Provide the [x, y] coordinate of the cell's center where the given text is located.  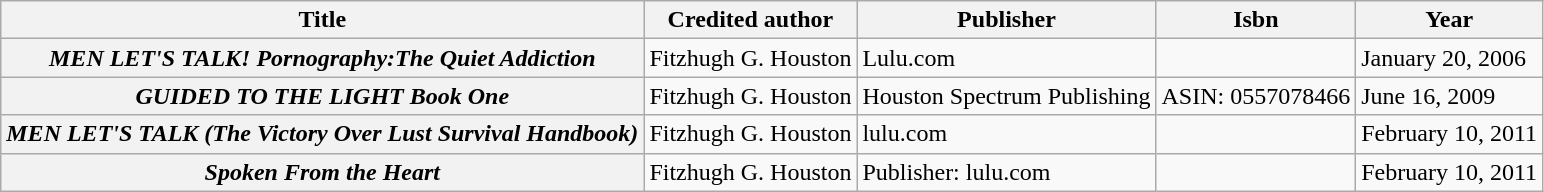
Credited author [750, 20]
lulu.com [1006, 134]
MEN LET'S TALK (The Victory Over Lust Survival Handbook) [322, 134]
GUIDED TO THE LIGHT Book One [322, 96]
Publisher [1006, 20]
June 16, 2009 [1450, 96]
Publisher: lulu.com [1006, 172]
January 20, 2006 [1450, 58]
Lulu.com [1006, 58]
Houston Spectrum Publishing [1006, 96]
Spoken From the Heart [322, 172]
MEN LET'S TALK! Pornography:The Quiet Addiction [322, 58]
ASIN: 0557078466 [1256, 96]
Year [1450, 20]
Title [322, 20]
Isbn [1256, 20]
